Output the [x, y] coordinate of the center of the cell containing the given text.  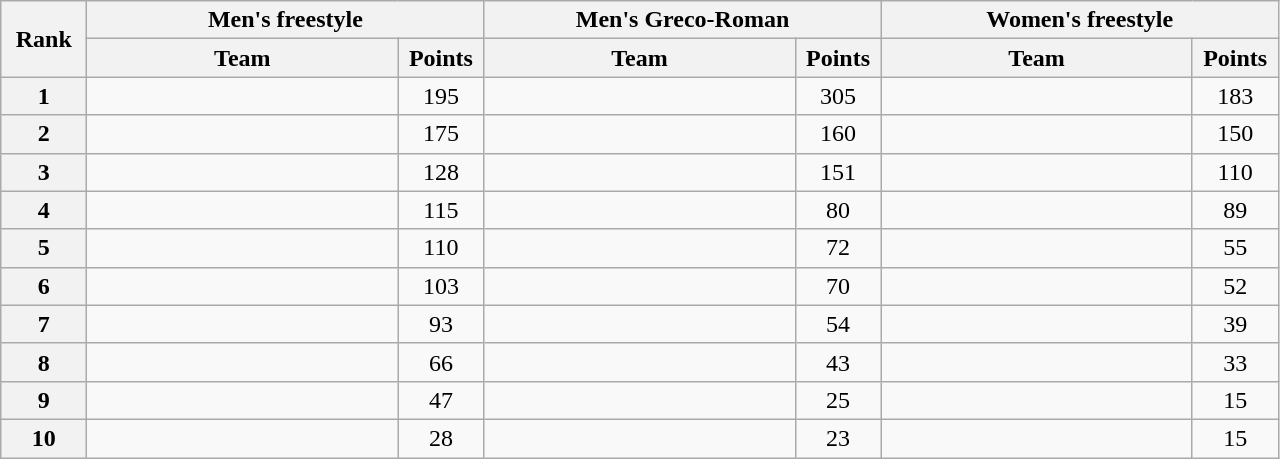
Men's Greco-Roman [682, 20]
195 [441, 96]
25 [838, 400]
6 [44, 286]
47 [441, 400]
66 [441, 362]
89 [1235, 210]
160 [838, 134]
93 [441, 324]
72 [838, 248]
1 [44, 96]
305 [838, 96]
9 [44, 400]
54 [838, 324]
39 [1235, 324]
7 [44, 324]
128 [441, 172]
2 [44, 134]
151 [838, 172]
Women's freestyle [1080, 20]
Men's freestyle [286, 20]
4 [44, 210]
3 [44, 172]
70 [838, 286]
175 [441, 134]
28 [441, 438]
55 [1235, 248]
Rank [44, 39]
33 [1235, 362]
150 [1235, 134]
23 [838, 438]
43 [838, 362]
115 [441, 210]
8 [44, 362]
80 [838, 210]
183 [1235, 96]
52 [1235, 286]
5 [44, 248]
103 [441, 286]
10 [44, 438]
